Return (x, y) of the center of cell containing provided text 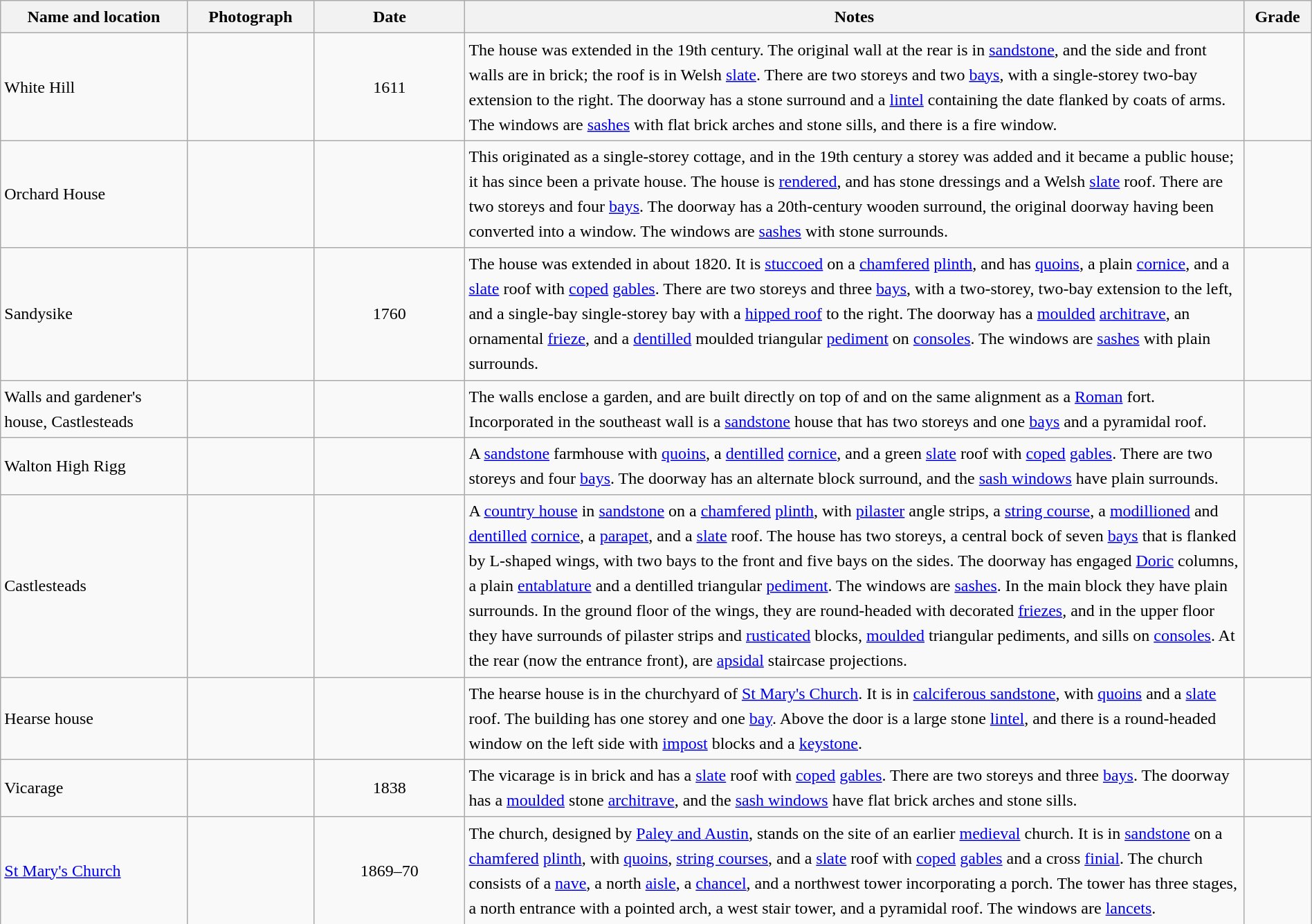
1838 (390, 788)
Vicarage (94, 788)
White Hill (94, 87)
St Mary's Church (94, 871)
Date (390, 17)
Castlesteads (94, 586)
Name and location (94, 17)
Hearse house (94, 718)
Sandysike (94, 314)
1869–70 (390, 871)
Walls and gardener's house, Castlesteads (94, 408)
1760 (390, 314)
Walton High Rigg (94, 466)
1611 (390, 87)
Notes (854, 17)
Photograph (250, 17)
Grade (1277, 17)
Orchard House (94, 194)
